Return [x, y] of the center of cell containing provided text 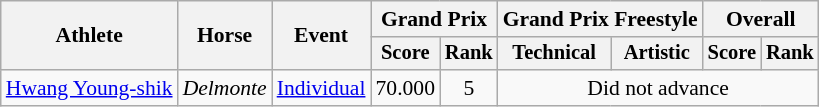
Artistic [657, 54]
70.000 [404, 88]
Technical [554, 54]
Event [322, 36]
Delmonte [225, 88]
5 [469, 88]
Horse [225, 36]
Grand Prix Freestyle [600, 19]
Did not advance [658, 88]
Athlete [90, 36]
Hwang Young-shik [90, 88]
Grand Prix [434, 19]
Overall [761, 19]
Individual [322, 88]
